From the cell containing the given text, extract its center point as [x, y] coordinate. 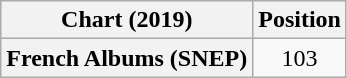
103 [300, 58]
Chart (2019) [127, 20]
Position [300, 20]
French Albums (SNEP) [127, 58]
